Determine the [X, Y] coordinate at the center of the cell enclosing the given text.  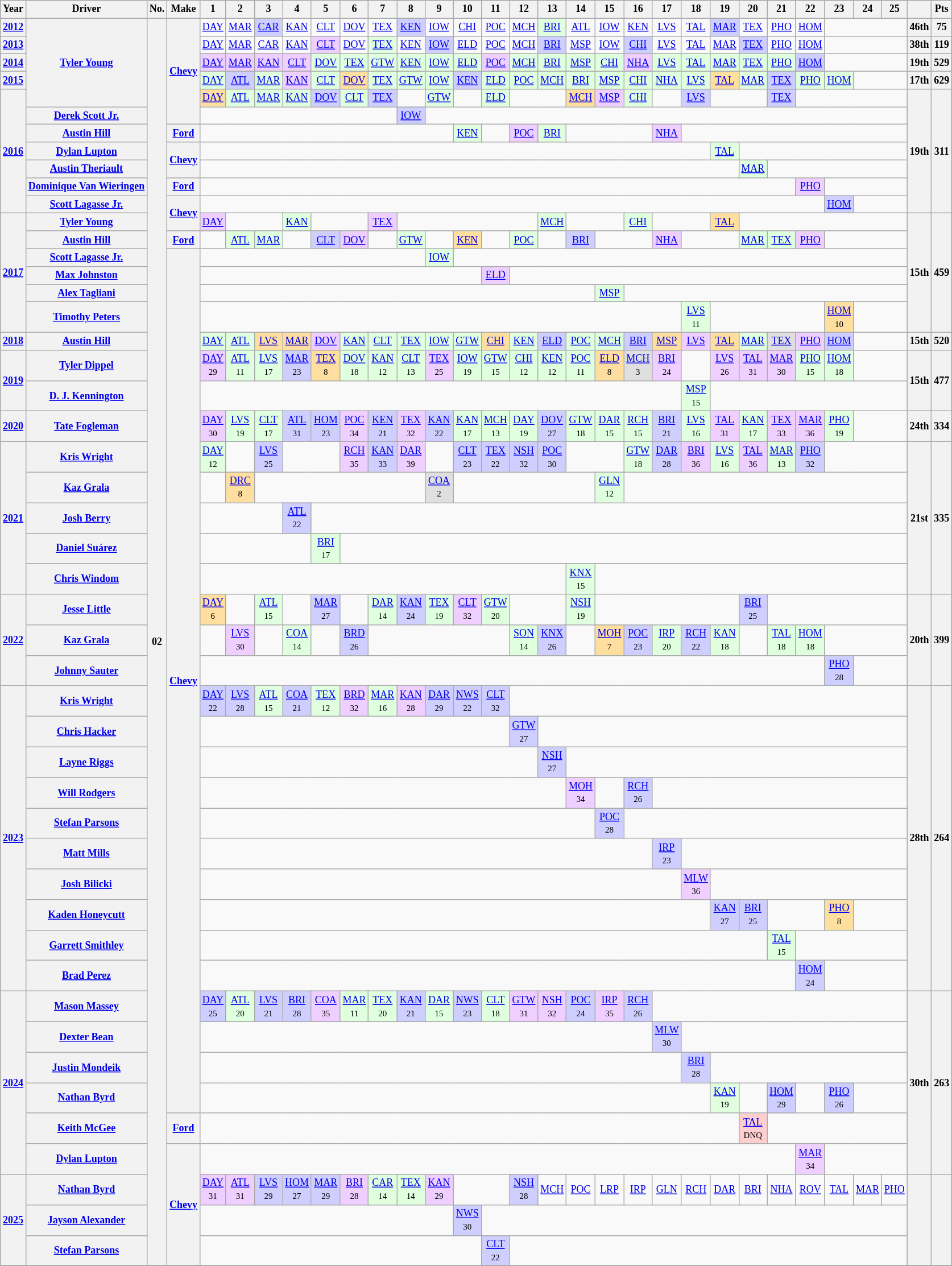
529 [942, 63]
POC28 [610, 824]
Jesse Little [86, 610]
16 [638, 9]
RCH35 [354, 457]
D. J. Kennington [86, 396]
GTW20 [496, 610]
CHI12 [524, 366]
Garrett Smithley [86, 945]
8 [411, 9]
BRI36 [696, 457]
2019 [14, 381]
17 [667, 9]
KAN12 [383, 366]
Will Rodgers [86, 793]
TEX33 [781, 427]
LVS19 [240, 427]
ATL20 [240, 1007]
KEN12 [552, 366]
334 [942, 427]
22 [810, 9]
TEX14 [411, 1190]
MLW30 [667, 1037]
ELD8 [610, 366]
DAY22 [213, 701]
RCH22 [696, 640]
ATL22 [297, 518]
ROV [810, 1190]
2021 [14, 518]
TEX32 [411, 427]
LVS29 [268, 1190]
2017 [14, 273]
264 [942, 838]
Chris Windom [86, 579]
Tate Fogleman [86, 427]
Brad Perez [86, 976]
CLT17 [268, 427]
TEX8 [325, 366]
HOM10 [839, 317]
DAY12 [213, 457]
28th [919, 838]
MLW36 [696, 884]
Timothy Peters [86, 317]
IRP [638, 1190]
NSH27 [552, 762]
KAN22 [439, 427]
KAN21 [411, 1007]
MAR27 [325, 610]
IOW19 [467, 366]
02 [157, 642]
Keith McGee [86, 1128]
KAN19 [725, 1098]
IRP35 [610, 1007]
Mason Massey [86, 1007]
263 [942, 1083]
DAY6 [213, 610]
CLT23 [467, 457]
LVS30 [240, 640]
DAR39 [411, 457]
20th [919, 640]
CLT13 [411, 366]
HOM27 [297, 1190]
TAL18 [781, 640]
PHO19 [839, 427]
7 [383, 9]
4 [297, 9]
Layne Riggs [86, 762]
DAR [725, 1190]
LVS21 [268, 1007]
2022 [14, 640]
5 [325, 9]
6 [354, 9]
Make [184, 9]
459 [942, 273]
KAN28 [411, 701]
TEX25 [439, 366]
KAN33 [383, 457]
COA14 [297, 640]
SON14 [524, 640]
2012 [14, 27]
DAY30 [213, 427]
1 [213, 9]
DOV27 [552, 427]
LVS25 [268, 457]
Josh Bilicki [86, 884]
MAR13 [781, 457]
TEX22 [496, 457]
DOV18 [354, 366]
DAR28 [667, 457]
MAR30 [781, 366]
MAR11 [354, 1007]
17th [919, 80]
119 [942, 44]
POC24 [581, 1007]
CAR14 [383, 1190]
PHO8 [839, 915]
HOM24 [810, 976]
RCH [696, 1190]
COA35 [325, 1007]
GLN [667, 1190]
RCH15 [638, 427]
CLT18 [496, 1007]
NWS23 [467, 1007]
25 [894, 9]
MAR23 [297, 366]
2016 [14, 151]
NWS22 [467, 701]
30th [919, 1083]
2013 [14, 44]
LRP [610, 1190]
Alex Tagliani [86, 293]
DAR29 [439, 701]
Kaden Honeycutt [86, 915]
Matt Mills [86, 854]
Chris Hacker [86, 732]
38th [919, 44]
2025 [14, 1221]
2018 [14, 341]
Max Johnston [86, 275]
LVS11 [696, 317]
TEX12 [325, 701]
CLT22 [496, 1251]
DAY25 [213, 1007]
BRI24 [667, 366]
12 [524, 9]
LVS28 [240, 701]
Justin Mondeik [86, 1068]
311 [942, 151]
335 [942, 518]
POC11 [581, 366]
IRP20 [667, 640]
NSH19 [581, 610]
MAR34 [810, 1159]
MCH3 [638, 366]
629 [942, 80]
Derek Scott Jr. [86, 116]
24th [919, 427]
DAR14 [383, 610]
ATL11 [240, 366]
KEN21 [383, 427]
Driver [86, 9]
KAN27 [725, 915]
Dexter Bean [86, 1037]
Year [14, 9]
IRP23 [667, 854]
PHO32 [810, 457]
BRI21 [667, 427]
2020 [14, 427]
POC30 [552, 457]
PHO15 [810, 366]
21st [919, 518]
NWS30 [467, 1220]
KAN24 [411, 610]
GTW27 [524, 732]
14 [581, 9]
TALDNQ [753, 1128]
POC23 [638, 640]
KAN18 [725, 640]
NSH28 [524, 1190]
MOH34 [581, 793]
BRD32 [354, 701]
GTW31 [524, 1007]
Pts [942, 9]
TAL15 [781, 945]
MSP15 [696, 396]
MAR29 [325, 1190]
21 [781, 9]
KAN29 [439, 1190]
23 [839, 9]
9 [439, 9]
MOH7 [610, 640]
KNX26 [552, 640]
DAY29 [213, 366]
MAR16 [383, 701]
HOM29 [781, 1098]
POC34 [354, 427]
46th [919, 27]
15 [610, 9]
2014 [14, 63]
KNX15 [581, 579]
3 [268, 9]
20 [753, 9]
10 [467, 9]
TEX19 [439, 610]
LVS26 [725, 366]
BRI17 [325, 549]
HOM23 [325, 427]
477 [942, 381]
GLN12 [610, 487]
No. [157, 9]
75 [942, 27]
13 [552, 9]
18 [696, 9]
MAR36 [810, 427]
GTW15 [496, 366]
19 [725, 9]
399 [942, 640]
Josh Berry [86, 518]
Jayson Alexander [86, 1220]
2023 [14, 838]
2 [240, 9]
Daniel Suárez [86, 549]
DAY31 [213, 1190]
COA2 [439, 487]
Johnny Sauter [86, 671]
520 [942, 341]
Dominique Van Wieringen [86, 187]
DAY19 [524, 427]
LVS17 [268, 366]
24 [868, 9]
Tyler Dippel [86, 366]
PHO26 [839, 1098]
COA21 [297, 701]
TAL36 [753, 457]
TEX20 [383, 1007]
2015 [14, 80]
PHO28 [839, 671]
11 [496, 9]
MCH13 [496, 427]
BRD26 [354, 640]
DRC8 [240, 487]
2024 [14, 1083]
Austin Theriault [86, 168]
